Return the [x, y] coordinate for the center point of the cell that contains the specified text.  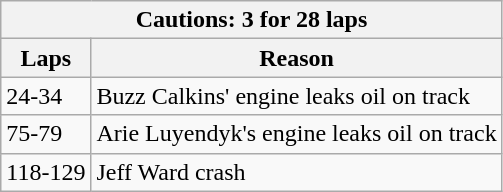
Cautions: 3 for 28 laps [252, 20]
Laps [46, 58]
24-34 [46, 96]
75-79 [46, 134]
118-129 [46, 172]
Arie Luyendyk's engine leaks oil on track [296, 134]
Buzz Calkins' engine leaks oil on track [296, 96]
Reason [296, 58]
Jeff Ward crash [296, 172]
